Capture the cell that displays the provided text and extract its (x, y) central coordinate. 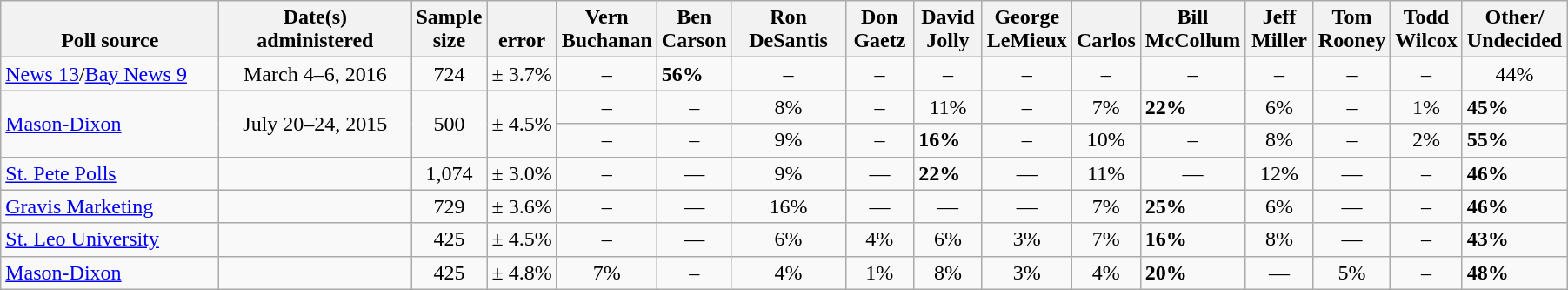
GeorgeLeMieux (1026, 30)
500 (449, 124)
Other/Undecided (1514, 30)
BillMcCollum (1192, 30)
± 3.6% (522, 206)
729 (449, 206)
News 13/Bay News 9 (110, 74)
5% (1351, 273)
1,074 (449, 173)
12% (1280, 173)
July 20–24, 2015 (315, 124)
2% (1426, 140)
VernBuchanan (607, 30)
± 3.0% (522, 173)
TomRooney (1351, 30)
45% (1514, 107)
Carlos (1106, 30)
25% (1192, 206)
error (522, 30)
10% (1106, 140)
44% (1514, 74)
March 4–6, 2016 (315, 74)
JeffMiller (1280, 30)
Date(s)administered (315, 30)
Gravis Marketing (110, 206)
20% (1192, 273)
724 (449, 74)
RonDeSantis (788, 30)
ToddWilcox (1426, 30)
DonGaetz (880, 30)
BenCarson (694, 30)
± 3.7% (522, 74)
48% (1514, 273)
Poll source (110, 30)
± 4.8% (522, 273)
St. Leo University (110, 239)
56% (694, 74)
43% (1514, 239)
DavidJolly (948, 30)
Samplesize (449, 30)
55% (1514, 140)
St. Pete Polls (110, 173)
